Extract the (X, Y) coordinate from the center of the cell holding the provided text.  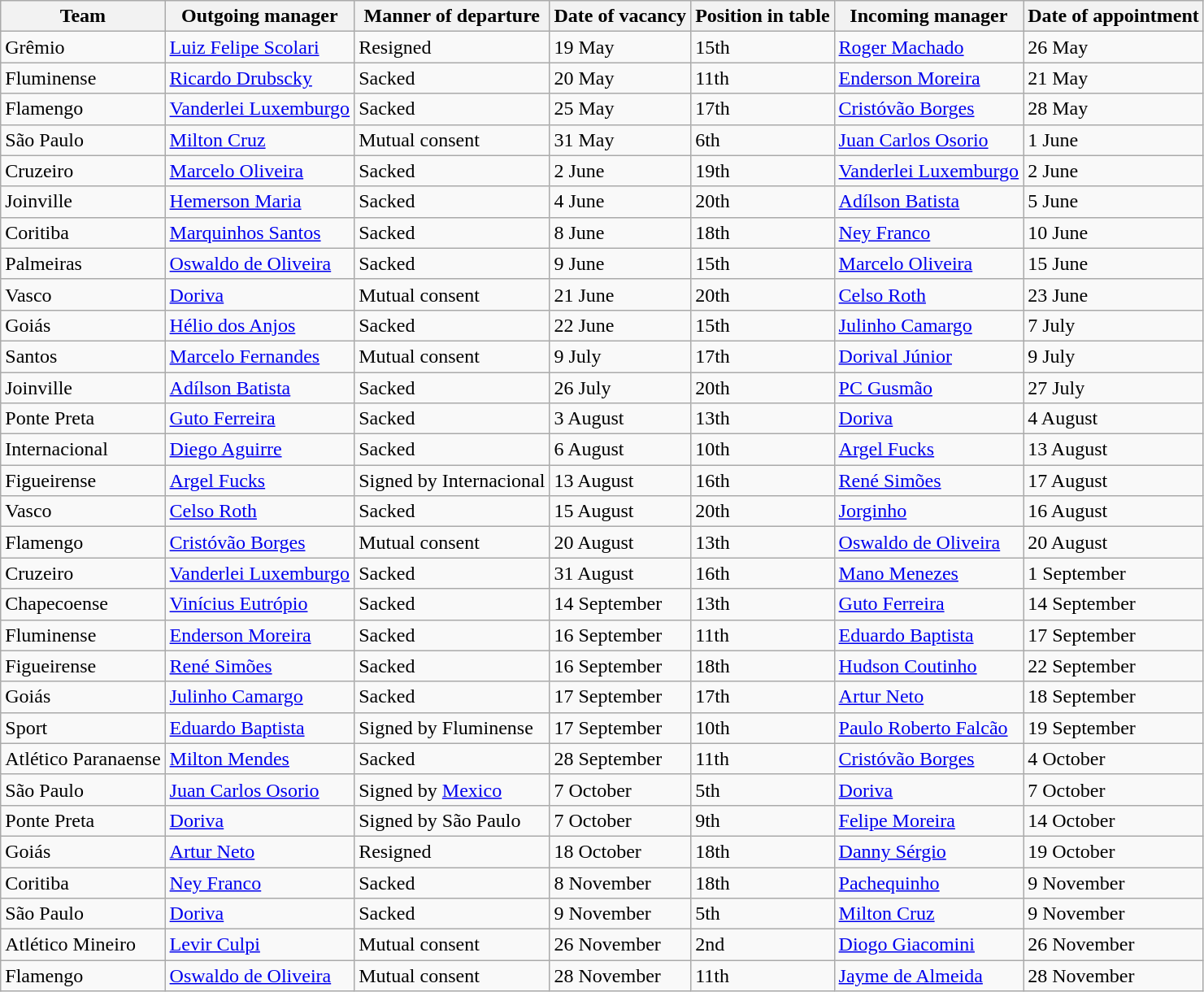
5 June (1114, 202)
Sport (83, 728)
17 August (1114, 481)
Jayme de Almeida (928, 976)
Manner of departure (452, 16)
Signed by Mexico (452, 790)
7 July (1114, 325)
21 June (620, 294)
Internacional (83, 450)
15 June (1114, 263)
31 August (620, 573)
Ricardo Drubscky (260, 78)
Milton Mendes (260, 759)
Vinícius Eutrópio (260, 604)
22 September (1114, 666)
Team (83, 16)
Date of appointment (1114, 16)
16 August (1114, 511)
Dorival Júnior (928, 356)
19 May (620, 47)
31 May (620, 140)
21 May (1114, 78)
1 September (1114, 573)
23 June (1114, 294)
27 July (1114, 388)
Hélio dos Anjos (260, 325)
3 August (620, 419)
Paulo Roberto Falcão (928, 728)
Atlético Paranaense (83, 759)
4 August (1114, 419)
19 October (1114, 851)
Palmeiras (83, 263)
Signed by Fluminense (452, 728)
Mano Menezes (928, 573)
4 October (1114, 759)
Atlético Mineiro (83, 945)
20 May (620, 78)
Hudson Coutinho (928, 666)
Position in table (763, 16)
10 June (1114, 233)
19 September (1114, 728)
6th (763, 140)
Signed by São Paulo (452, 820)
Diego Aguirre (260, 450)
Danny Sérgio (928, 851)
Signed by Internacional (452, 481)
Pachequinho (928, 882)
28 September (620, 759)
Levir Culpi (260, 945)
Felipe Moreira (928, 820)
Outgoing manager (260, 16)
Luiz Felipe Scolari (260, 47)
19th (763, 171)
14 October (1114, 820)
15 August (620, 511)
9 June (620, 263)
25 May (620, 109)
Diogo Giacomini (928, 945)
2nd (763, 945)
Roger Machado (928, 47)
Date of vacancy (620, 16)
8 November (620, 882)
26 May (1114, 47)
Jorginho (928, 511)
Chapecoense (83, 604)
PC Gusmão (928, 388)
Marquinhos Santos (260, 233)
6 August (620, 450)
Santos (83, 356)
8 June (620, 233)
Grêmio (83, 47)
26 July (620, 388)
9th (763, 820)
Incoming manager (928, 16)
4 June (620, 202)
Marcelo Fernandes (260, 356)
Hemerson Maria (260, 202)
1 June (1114, 140)
22 June (620, 325)
18 September (1114, 697)
18 October (620, 851)
28 May (1114, 109)
